Extract the (X, Y) coordinate from the center of the cell holding the provided text.  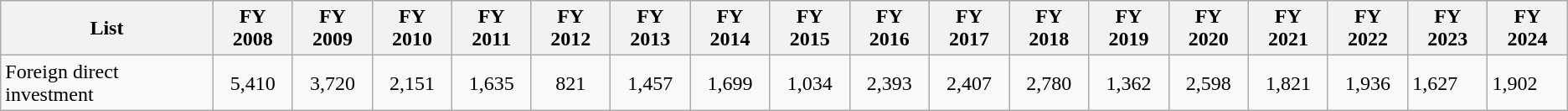
1,457 (650, 82)
FY 2014 (730, 29)
FY 2013 (650, 29)
FY 2012 (571, 29)
FY 2024 (1528, 29)
Foreign direct investment (107, 82)
FY 2010 (412, 29)
1,936 (1367, 82)
List (107, 29)
FY 2017 (968, 29)
FY 2019 (1129, 29)
1,821 (1288, 82)
FY 2015 (809, 29)
FY 2011 (492, 29)
1,627 (1447, 82)
FY 2008 (253, 29)
2,780 (1049, 82)
821 (571, 82)
2,598 (1208, 82)
FY 2022 (1367, 29)
1,362 (1129, 82)
2,407 (968, 82)
1,902 (1528, 82)
FY 2021 (1288, 29)
2,393 (890, 82)
1,034 (809, 82)
FY 2018 (1049, 29)
FY 2023 (1447, 29)
FY 2009 (332, 29)
1,699 (730, 82)
FY 2016 (890, 29)
5,410 (253, 82)
3,720 (332, 82)
FY 2020 (1208, 29)
2,151 (412, 82)
1,635 (492, 82)
